Provide the [x, y] coordinate of the cell's center where the given text is located.  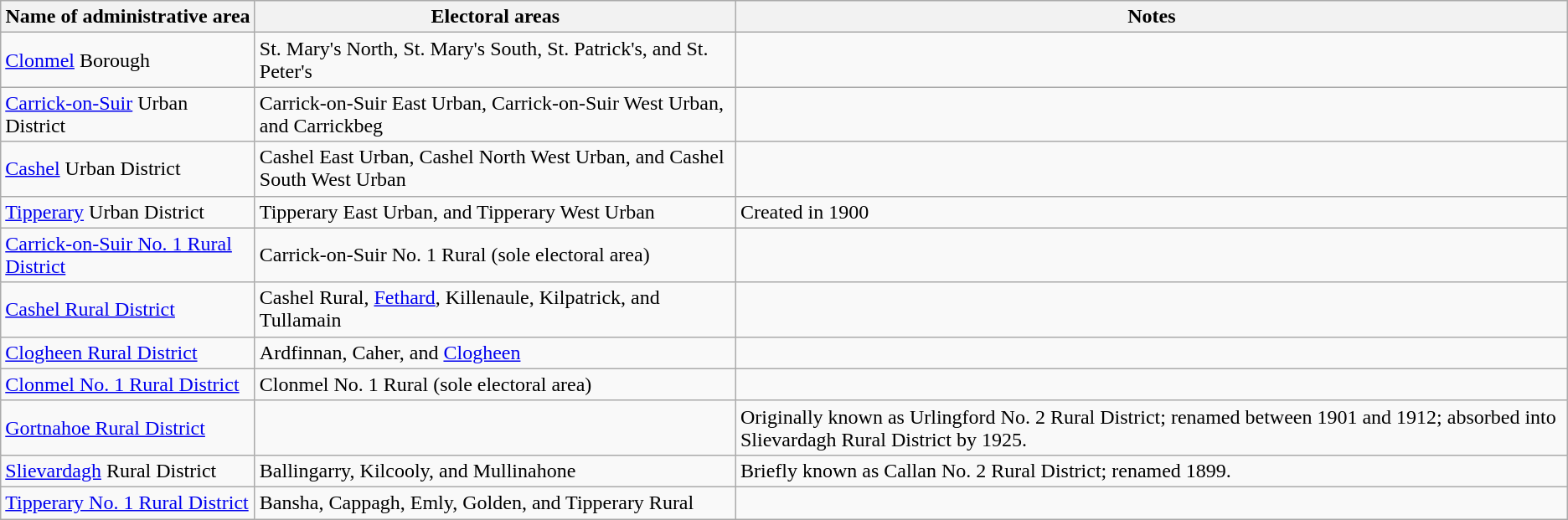
Notes [1151, 17]
Bansha, Cappagh, Emly, Golden, and Tipperary Rural [495, 502]
Briefly known as Callan No. 2 Rural District; renamed 1899. [1151, 471]
Name of administrative area [128, 17]
Carrick-on-Suir East Urban, Carrick-on-Suir West Urban, and Carrickbeg [495, 114]
Tipperary No. 1 Rural District [128, 502]
Electoral areas [495, 17]
Cashel Rural District [128, 310]
Clonmel No. 1 Rural District [128, 384]
Clonmel No. 1 Rural (sole electoral area) [495, 384]
Cashel Urban District [128, 169]
Slievardagh Rural District [128, 471]
St. Mary's North, St. Mary's South, St. Patrick's, and St. Peter's [495, 60]
Carrick-on-Suir No. 1 Rural District [128, 255]
Clonmel Borough [128, 60]
Clogheen Rural District [128, 353]
Cashel Rural, Fethard, Killenaule, Kilpatrick, and Tullamain [495, 310]
Ballingarry, Kilcooly, and Mullinahone [495, 471]
Tipperary East Urban, and Tipperary West Urban [495, 212]
Carrick-on-Suir No. 1 Rural (sole electoral area) [495, 255]
Ardfinnan, Caher, and Clogheen [495, 353]
Carrick-on-Suir Urban District [128, 114]
Tipperary Urban District [128, 212]
Cashel East Urban, Cashel North West Urban, and Cashel South West Urban [495, 169]
Gortnahoe Rural District [128, 427]
Created in 1900 [1151, 212]
Originally known as Urlingford No. 2 Rural District; renamed between 1901 and 1912; absorbed into Slievardagh Rural District by 1925. [1151, 427]
